Output the (X, Y) coordinate of the center of the cell containing the given text.  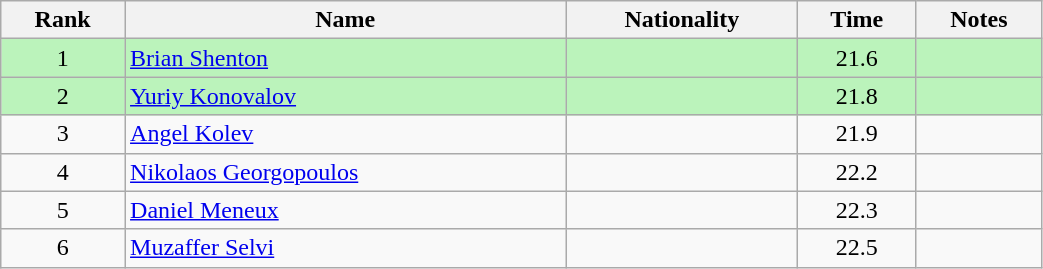
5 (63, 210)
2 (63, 96)
4 (63, 172)
Nationality (682, 20)
Rank (63, 20)
Yuriy Konovalov (346, 96)
Notes (979, 20)
Brian Shenton (346, 58)
3 (63, 134)
Nikolaos Georgopoulos (346, 172)
22.2 (857, 172)
6 (63, 248)
21.6 (857, 58)
Daniel Meneux (346, 210)
22.5 (857, 248)
Muzaffer Selvi (346, 248)
1 (63, 58)
21.8 (857, 96)
Angel Kolev (346, 134)
Time (857, 20)
21.9 (857, 134)
Name (346, 20)
22.3 (857, 210)
